Capture the cell that displays the provided text and extract its [x, y] central coordinate. 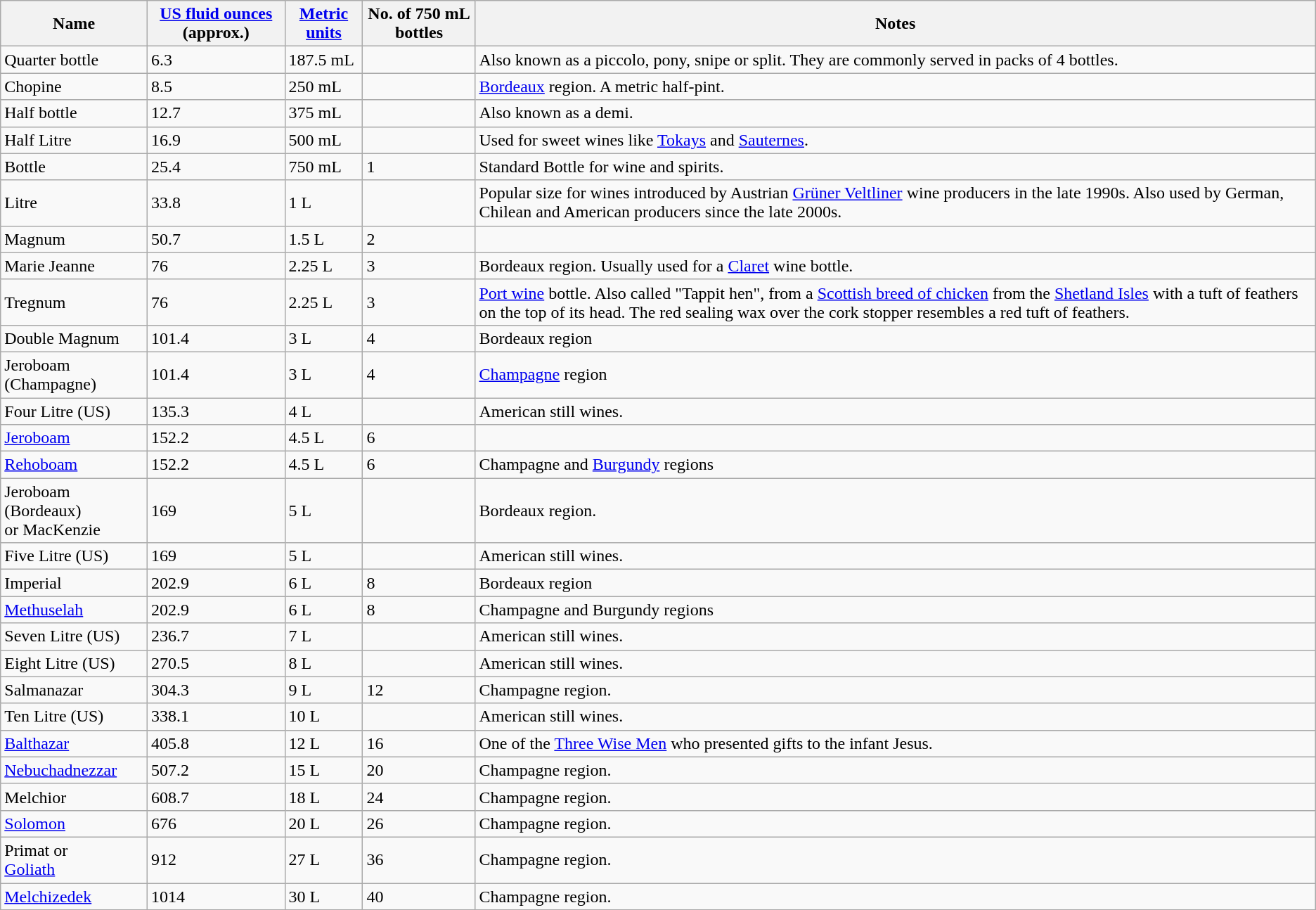
15 L [323, 770]
Litre [75, 203]
30 L [323, 897]
1 L [323, 203]
Bordeaux region. A metric half-pint. [896, 86]
375 mL [323, 113]
135.3 [216, 411]
16.9 [216, 140]
Tregnum [75, 302]
7 L [323, 636]
16 [419, 743]
Methuselah [75, 610]
Metric units [323, 24]
8.5 [216, 86]
676 [216, 824]
Melchizedek [75, 897]
Four Litre (US) [75, 411]
338.1 [216, 717]
Name [75, 24]
4 L [323, 411]
Half Litre [75, 140]
24 [419, 797]
250 mL [323, 86]
Imperial [75, 583]
10 L [323, 717]
270.5 [216, 663]
Standard Bottle for wine and spirits. [896, 167]
507.2 [216, 770]
40 [419, 897]
Primat orGoliath [75, 859]
Jeroboam [75, 438]
18 L [323, 797]
1 [419, 167]
Nebuchadnezzar [75, 770]
Bordeaux region. Usually used for a Claret wine bottle. [896, 266]
12.7 [216, 113]
Double Magnum [75, 338]
US fluid ounces (approx.) [216, 24]
6.3 [216, 60]
236.7 [216, 636]
Bottle [75, 167]
33.8 [216, 203]
2 [419, 239]
50.7 [216, 239]
Ten Litre (US) [75, 717]
Seven Litre (US) [75, 636]
1.5 L [323, 239]
Jeroboam (Champagne) [75, 374]
Five Litre (US) [75, 556]
9 L [323, 690]
608.7 [216, 797]
Marie Jeanne [75, 266]
12 [419, 690]
Also known as a demi. [896, 113]
Rehoboam [75, 465]
912 [216, 859]
Used for sweet wines like Tokays and Sauternes. [896, 140]
Solomon [75, 824]
One of the Three Wise Men who presented gifts to the infant Jesus. [896, 743]
25.4 [216, 167]
Magnum [75, 239]
Quarter bottle [75, 60]
187.5 mL [323, 60]
1014 [216, 897]
12 L [323, 743]
26 [419, 824]
Also known as a piccolo, pony, snipe or split. They are commonly served in packs of 4 bottles. [896, 60]
Jeroboam (Bordeaux) or MacKenzie [75, 511]
405.8 [216, 743]
Notes [896, 24]
36 [419, 859]
No. of 750 mL bottles [419, 24]
20 [419, 770]
750 mL [323, 167]
304.3 [216, 690]
Half bottle [75, 113]
Eight Litre (US) [75, 663]
Chopine [75, 86]
27 L [323, 859]
Balthazar [75, 743]
Champagne region [896, 374]
500 mL [323, 140]
Bordeaux region. [896, 511]
Salmanazar [75, 690]
20 L [323, 824]
8 L [323, 663]
Melchior [75, 797]
